Identify which cell holds the provided text, then report its [x, y] central coordinate. 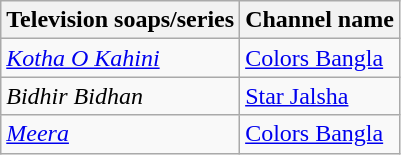
Meera [120, 134]
Channel name [320, 20]
Television soaps/series [120, 20]
Bidhir Bidhan [120, 96]
Star Jalsha [320, 96]
Kotha O Kahini [120, 58]
